Return [x, y] of the center of cell containing provided text 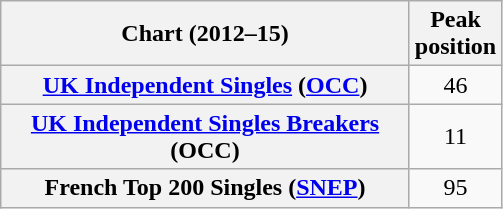
95 [455, 188]
11 [455, 136]
UK Independent Singles Breakers (OCC) [206, 136]
French Top 200 Singles (SNEP) [206, 188]
Chart (2012–15) [206, 34]
Peakposition [455, 34]
46 [455, 85]
UK Independent Singles (OCC) [206, 85]
